Determine the (x, y) coordinate at the center of the cell enclosing the given text.  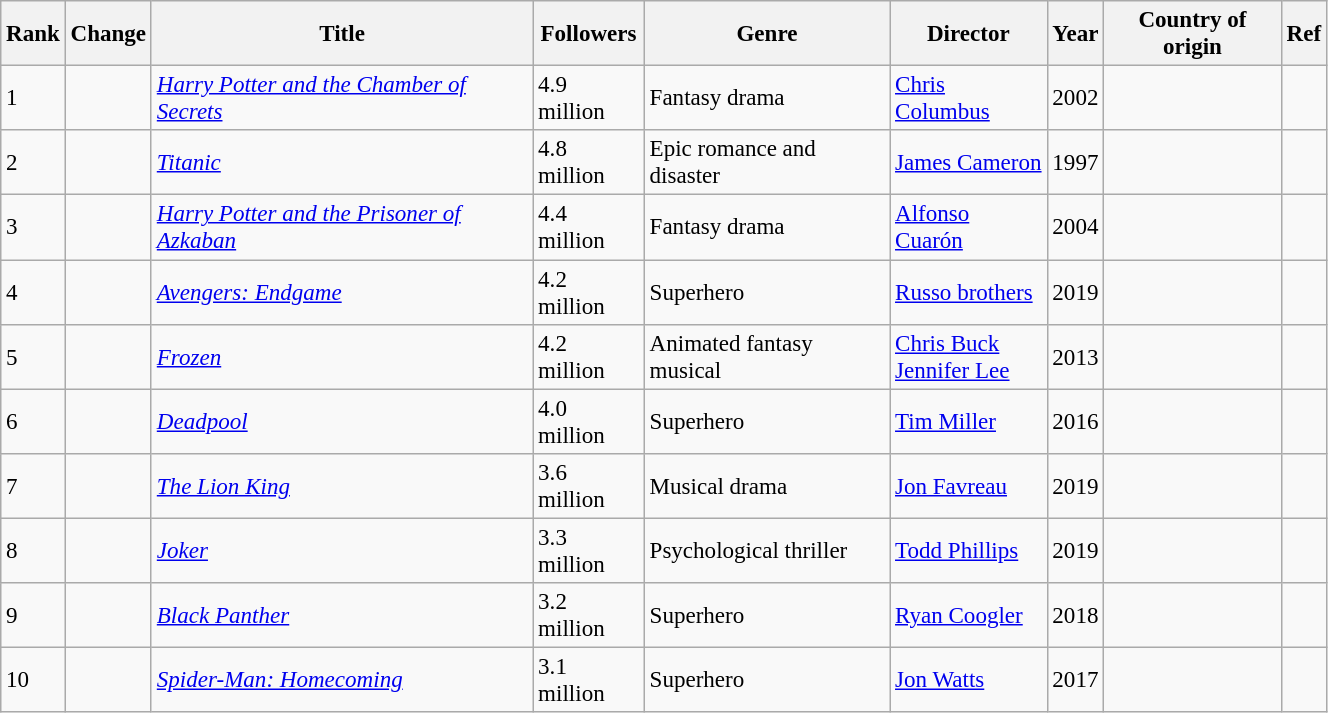
Harry Potter and the Prisoner of Azkaban (342, 228)
2002 (1076, 98)
Rank (33, 34)
Harry Potter and the Chamber of Secrets (342, 98)
7 (33, 486)
4.0 million (588, 422)
4.4 million (588, 228)
2017 (1076, 680)
Ref (1304, 34)
Black Panther (342, 616)
3.3 million (588, 552)
Jon Watts (968, 680)
The Lion King (342, 486)
5 (33, 358)
Avengers: Endgame (342, 292)
Todd Phillips (968, 552)
4 (33, 292)
3 (33, 228)
Title (342, 34)
3.2 million (588, 616)
Psychological thriller (766, 552)
Genre (766, 34)
Year (1076, 34)
3.6 million (588, 486)
3.1 million (588, 680)
Frozen (342, 358)
Director (968, 34)
Joker (342, 552)
2016 (1076, 422)
Tim Miller (968, 422)
4.8 million (588, 162)
Epic romance and disaster (766, 162)
10 (33, 680)
Chris BuckJennifer Lee (968, 358)
Titanic (342, 162)
2004 (1076, 228)
Deadpool (342, 422)
4.9 million (588, 98)
9 (33, 616)
Alfonso Cuarón (968, 228)
Chris Columbus (968, 98)
Animated fantasy musical (766, 358)
Change (108, 34)
Country of origin (1192, 34)
Russo brothers (968, 292)
Musical drama (766, 486)
Ryan Coogler (968, 616)
6 (33, 422)
2013 (1076, 358)
8 (33, 552)
James Cameron (968, 162)
Followers (588, 34)
Spider-Man: Homecoming (342, 680)
2 (33, 162)
1997 (1076, 162)
1 (33, 98)
2018 (1076, 616)
Jon Favreau (968, 486)
